Detect which cell encompasses the target text, then output its [X, Y] center coordinate. 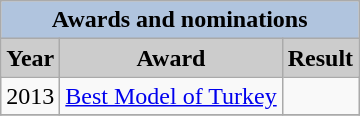
Awards and nominations [180, 20]
Award [171, 58]
Best Model of Turkey [171, 96]
Year [30, 58]
2013 [30, 96]
Result [320, 58]
